Determine the [x, y] coordinate at the center of the cell enclosing the given text.  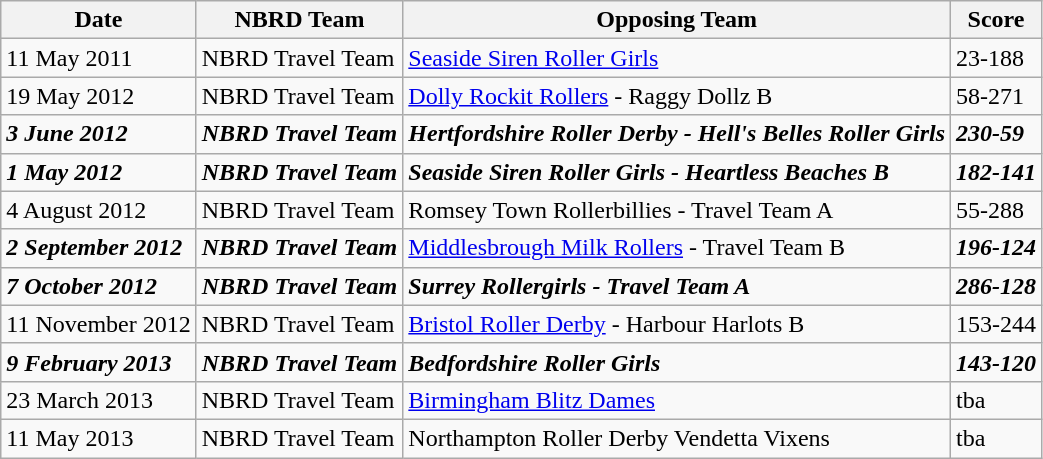
230-59 [996, 134]
11 November 2012 [98, 324]
Date [98, 20]
Opposing Team [677, 20]
4 August 2012 [98, 210]
3 June 2012 [98, 134]
23-188 [996, 58]
NBRD Team [300, 20]
Score [996, 20]
11 May 2013 [98, 438]
153-244 [996, 324]
Surrey Rollergirls - Travel Team A [677, 286]
19 May 2012 [98, 96]
2 September 2012 [98, 248]
1 May 2012 [98, 172]
Romsey Town Rollerbillies - Travel Team A [677, 210]
196-124 [996, 248]
143-120 [996, 362]
9 February 2013 [98, 362]
Bristol Roller Derby - Harbour Harlots B [677, 324]
58-271 [996, 96]
23 March 2013 [98, 400]
11 May 2011 [98, 58]
Hertfordshire Roller Derby - Hell's Belles Roller Girls [677, 134]
286-128 [996, 286]
55-288 [996, 210]
182-141 [996, 172]
Birmingham Blitz Dames [677, 400]
Seaside Siren Roller Girls - Heartless Beaches B [677, 172]
Northampton Roller Derby Vendetta Vixens [677, 438]
Bedfordshire Roller Girls [677, 362]
Seaside Siren Roller Girls [677, 58]
Dolly Rockit Rollers - Raggy Dollz B [677, 96]
Middlesbrough Milk Rollers - Travel Team B [677, 248]
7 October 2012 [98, 286]
